For the text-containing cell, return its midpoint in [X, Y] coordinate format. 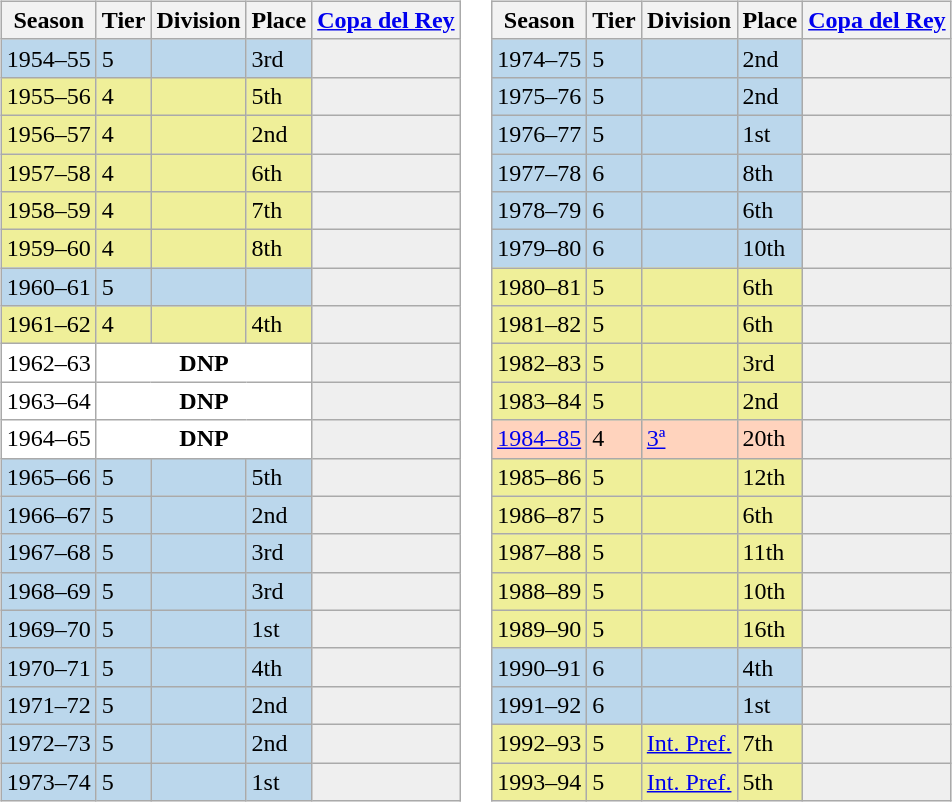
1989–90 [540, 629]
12th [770, 477]
11th [770, 553]
1978–79 [540, 211]
1958–59 [48, 211]
1985–86 [540, 477]
1962–63 [48, 363]
1956–57 [48, 134]
1993–94 [540, 781]
1966–67 [48, 515]
1991–92 [540, 705]
1967–68 [48, 553]
1992–93 [540, 743]
1977–78 [540, 173]
1968–69 [48, 591]
1987–88 [540, 553]
1954–55 [48, 58]
1963–64 [48, 401]
1983–84 [540, 401]
1981–82 [540, 325]
1975–76 [540, 96]
1982–83 [540, 363]
16th [770, 629]
1971–72 [48, 705]
1974–75 [540, 58]
1969–70 [48, 629]
1984–85 [540, 439]
1960–61 [48, 287]
1988–89 [540, 591]
1979–80 [540, 249]
1965–66 [48, 477]
1959–60 [48, 249]
20th [770, 439]
1957–58 [48, 173]
1972–73 [48, 743]
1976–77 [540, 134]
1955–56 [48, 96]
3ª [689, 439]
1970–71 [48, 667]
1986–87 [540, 515]
1980–81 [540, 287]
1973–74 [48, 781]
1961–62 [48, 325]
1964–65 [48, 439]
1990–91 [540, 667]
